Return the [x, y] coordinate for the center point of the cell that contains the specified text.  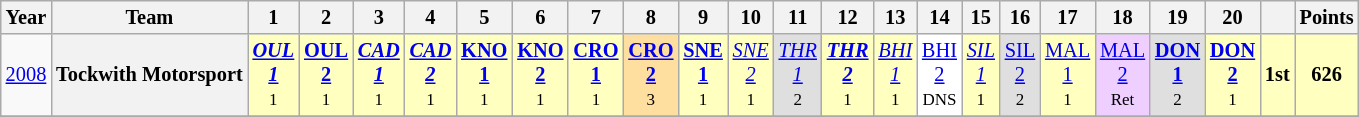
7 [596, 17]
20 [1232, 17]
DON12 [1178, 75]
19 [1178, 17]
626 [1327, 75]
6 [540, 17]
BHI2DNS [940, 75]
SIL22 [1020, 75]
CRO11 [596, 75]
DON21 [1232, 75]
Points [1327, 17]
14 [940, 17]
1st [1278, 75]
10 [751, 17]
17 [1068, 17]
13 [895, 17]
2 [326, 17]
THR21 [848, 75]
SNE11 [702, 75]
CAD21 [431, 75]
MAL2Ret [1122, 75]
KNO21 [540, 75]
12 [848, 17]
SNE21 [751, 75]
11 [798, 17]
THR12 [798, 75]
CRO23 [650, 75]
18 [1122, 17]
OUL11 [274, 75]
Team [149, 17]
2008 [26, 75]
16 [1020, 17]
3 [379, 17]
SIL11 [981, 75]
KNO11 [484, 75]
Tockwith Motorsport [149, 75]
CAD11 [379, 75]
9 [702, 17]
15 [981, 17]
4 [431, 17]
5 [484, 17]
MAL11 [1068, 75]
BHI11 [895, 75]
1 [274, 17]
Year [26, 17]
8 [650, 17]
OUL21 [326, 75]
